Search for the cell housing the specified text and yield its [x, y] center coordinate. 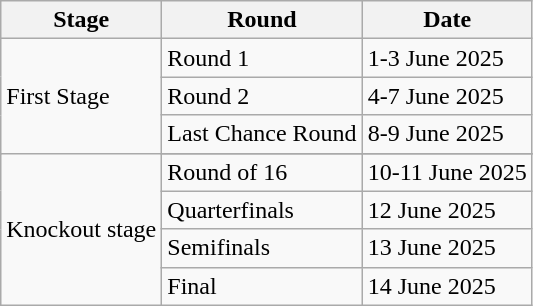
13 June 2025 [447, 248]
1-3 June 2025 [447, 58]
Quarterfinals [262, 210]
Last Chance Round [262, 134]
Semifinals [262, 248]
14 June 2025 [447, 286]
8-9 June 2025 [447, 134]
Final [262, 286]
Round [262, 20]
12 June 2025 [447, 210]
Knockout stage [82, 229]
Date [447, 20]
Round 1 [262, 58]
First Stage [82, 96]
Stage [82, 20]
4-7 June 2025 [447, 96]
10-11 June 2025 [447, 172]
Round of 16 [262, 172]
Round 2 [262, 96]
